Identify which cell holds the provided text, then report its (x, y) central coordinate. 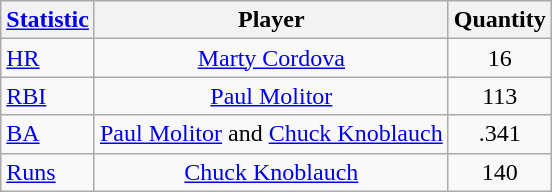
Paul Molitor and Chuck Knoblauch (271, 134)
Quantity (500, 20)
Player (271, 20)
Chuck Knoblauch (271, 172)
Paul Molitor (271, 96)
BA (48, 134)
.341 (500, 134)
16 (500, 58)
Runs (48, 172)
Marty Cordova (271, 58)
RBI (48, 96)
113 (500, 96)
HR (48, 58)
Statistic (48, 20)
140 (500, 172)
